For the text-containing cell, return its midpoint in [X, Y] coordinate format. 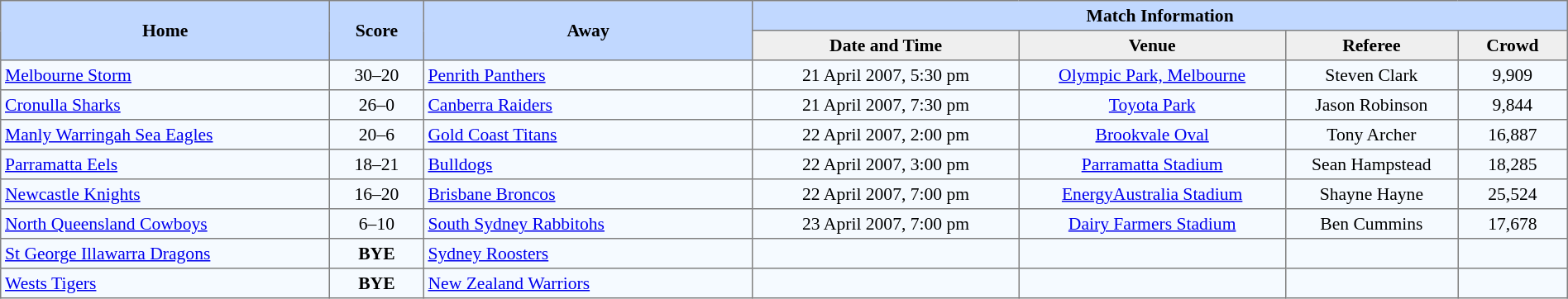
26–0 [377, 105]
Cronulla Sharks [165, 105]
St George Illawarra Dragons [165, 254]
18,285 [1513, 164]
22 April 2007, 7:00 pm [886, 194]
Bulldogs [588, 164]
Brookvale Oval [1152, 135]
Referee [1371, 45]
Sean Hampstead [1371, 164]
Canberra Raiders [588, 105]
Home [165, 31]
Dairy Farmers Stadium [1152, 224]
EnergyAustralia Stadium [1152, 194]
South Sydney Rabbitohs [588, 224]
Brisbane Broncos [588, 194]
Away [588, 31]
Score [377, 31]
Toyota Park [1152, 105]
Crowd [1513, 45]
New Zealand Warriors [588, 283]
Steven Clark [1371, 75]
9,909 [1513, 75]
22 April 2007, 2:00 pm [886, 135]
20–6 [377, 135]
Match Information [1159, 16]
25,524 [1513, 194]
Jason Robinson [1371, 105]
17,678 [1513, 224]
16,887 [1513, 135]
18–21 [377, 164]
21 April 2007, 5:30 pm [886, 75]
Gold Coast Titans [588, 135]
9,844 [1513, 105]
6–10 [377, 224]
Penrith Panthers [588, 75]
22 April 2007, 3:00 pm [886, 164]
16–20 [377, 194]
23 April 2007, 7:00 pm [886, 224]
Newcastle Knights [165, 194]
30–20 [377, 75]
Date and Time [886, 45]
Parramatta Eels [165, 164]
North Queensland Cowboys [165, 224]
Venue [1152, 45]
Tony Archer [1371, 135]
Shayne Hayne [1371, 194]
Manly Warringah Sea Eagles [165, 135]
Parramatta Stadium [1152, 164]
Ben Cummins [1371, 224]
Melbourne Storm [165, 75]
Sydney Roosters [588, 254]
Wests Tigers [165, 283]
21 April 2007, 7:30 pm [886, 105]
Olympic Park, Melbourne [1152, 75]
